Return the (X, Y) coordinate for the center point of the cell that contains the specified text.  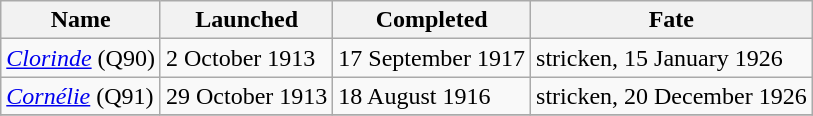
stricken, 15 January 1926 (672, 58)
Cornélie (Q91) (81, 96)
Name (81, 20)
2 October 1913 (246, 58)
stricken, 20 December 1926 (672, 96)
Clorinde (Q90) (81, 58)
Completed (432, 20)
Fate (672, 20)
18 August 1916 (432, 96)
Launched (246, 20)
29 October 1913 (246, 96)
17 September 1917 (432, 58)
